Provide the (x, y) coordinate of the cell's center where the given text is located.  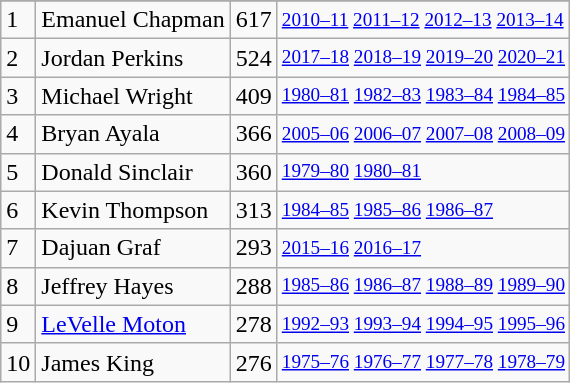
409 (254, 96)
Michael Wright (133, 96)
1980–81 1982–83 1983–84 1984–85 (423, 96)
1984–85 1985–86 1986–87 (423, 210)
6 (18, 210)
Jeffrey Hayes (133, 286)
360 (254, 172)
617 (254, 20)
2015–16 2016–17 (423, 248)
LeVelle Moton (133, 324)
10 (18, 362)
1975–76 1976–77 1977–78 1978–79 (423, 362)
1979–80 1980–81 (423, 172)
524 (254, 58)
278 (254, 324)
276 (254, 362)
313 (254, 210)
366 (254, 134)
4 (18, 134)
1 (18, 20)
Kevin Thompson (133, 210)
7 (18, 248)
James King (133, 362)
2 (18, 58)
Jordan Perkins (133, 58)
Bryan Ayala (133, 134)
Dajuan Graf (133, 248)
1992–93 1993–94 1994–95 1995–96 (423, 324)
2017–18 2018–19 2019–20 2020–21 (423, 58)
2010–11 2011–12 2012–13 2013–14 (423, 20)
5 (18, 172)
293 (254, 248)
8 (18, 286)
9 (18, 324)
2005–06 2006–07 2007–08 2008–09 (423, 134)
1985–86 1986–87 1988–89 1989–90 (423, 286)
3 (18, 96)
288 (254, 286)
Emanuel Chapman (133, 20)
Donald Sinclair (133, 172)
